Provide the (X, Y) coordinate of the cell's center where the given text is located.  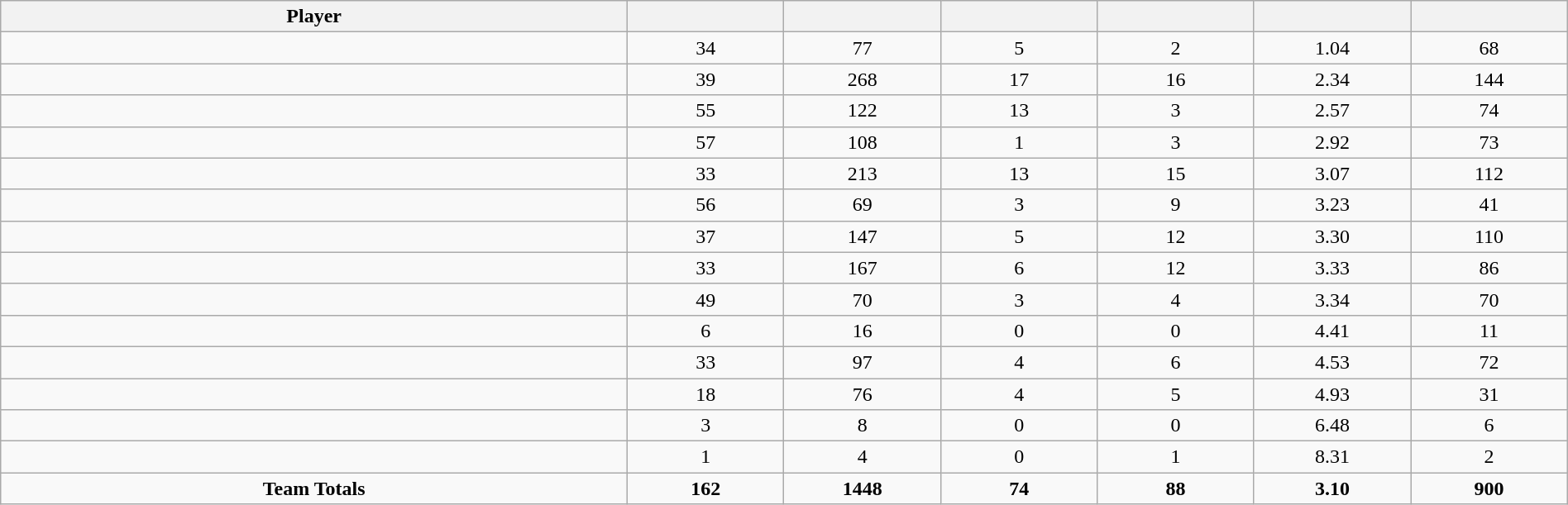
69 (862, 205)
3.23 (1331, 205)
39 (706, 79)
2.34 (1331, 79)
900 (1489, 488)
2.92 (1331, 142)
37 (706, 236)
73 (1489, 142)
108 (862, 142)
72 (1489, 362)
110 (1489, 236)
41 (1489, 205)
15 (1176, 174)
4.93 (1331, 394)
3.07 (1331, 174)
167 (862, 268)
88 (1176, 488)
34 (706, 48)
4.53 (1331, 362)
4.41 (1331, 331)
31 (1489, 394)
1448 (862, 488)
68 (1489, 48)
17 (1019, 79)
55 (706, 111)
57 (706, 142)
Player (314, 17)
86 (1489, 268)
9 (1176, 205)
144 (1489, 79)
2.57 (1331, 111)
3.10 (1331, 488)
97 (862, 362)
6.48 (1331, 426)
8.31 (1331, 457)
1.04 (1331, 48)
162 (706, 488)
147 (862, 236)
3.34 (1331, 299)
213 (862, 174)
49 (706, 299)
77 (862, 48)
268 (862, 79)
122 (862, 111)
3.33 (1331, 268)
56 (706, 205)
76 (862, 394)
3.30 (1331, 236)
112 (1489, 174)
8 (862, 426)
Team Totals (314, 488)
18 (706, 394)
11 (1489, 331)
